Output the [x, y] coordinate of the center of the cell containing the given text.  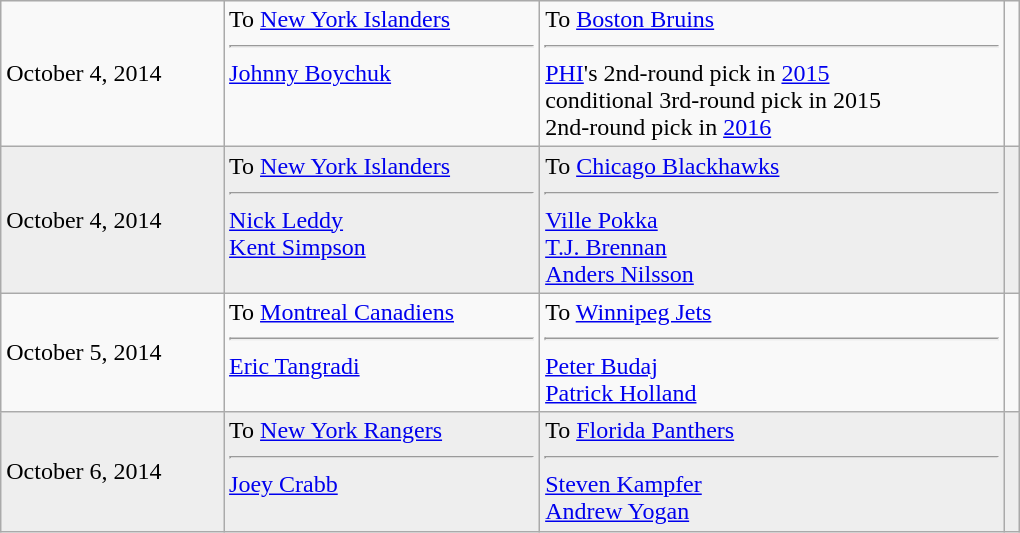
To Chicago BlackhawksVille PokkaT.J. BrennanAnders Nilsson [772, 220]
To Florida PanthersSteven KampferAndrew Yogan [772, 472]
To New York IslandersJohnny Boychuk [382, 74]
October 6, 2014 [112, 472]
To New York RangersJoey Crabb [382, 472]
To Boston BruinsPHI's 2nd-round pick in 2015conditional 3rd-round pick in 20152nd-round pick in 2016 [772, 74]
To New York IslandersNick LeddyKent Simpson [382, 220]
To Winnipeg JetsPeter BudajPatrick Holland [772, 352]
To Montreal CanadiensEric Tangradi [382, 352]
October 5, 2014 [112, 352]
